Return the [X, Y] coordinate for the center point of the cell that contains the specified text.  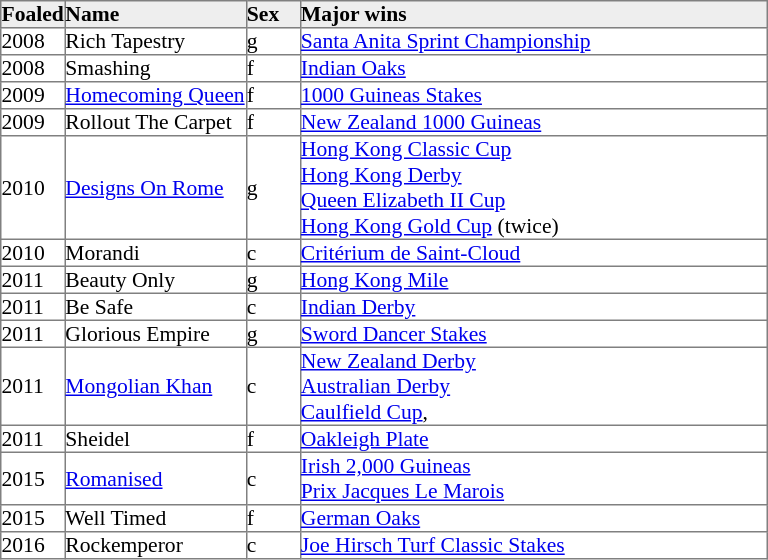
Smashing [156, 68]
Rollout The Carpet [156, 122]
Critérium de Saint-Cloud [533, 252]
Indian Oaks [533, 68]
Sex [273, 14]
New Zealand 1000 Guineas [533, 122]
Romanised [156, 478]
Rich Tapestry [156, 42]
Glorious Empire [156, 334]
Morandi [156, 252]
Rockemperor [156, 546]
Oakleigh Plate [533, 438]
1000 Guineas Stakes [533, 96]
Hong Kong Mile [533, 280]
Major wins [533, 14]
Sword Dancer Stakes [533, 334]
Sheidel [156, 438]
2016 [33, 546]
Homecoming Queen [156, 96]
Foaled [33, 14]
Designs On Rome [156, 188]
Name [156, 14]
New Zealand DerbyAustralian DerbyCaulfield Cup, [533, 386]
Irish 2,000 Guineas Prix Jacques Le Marois [533, 478]
Be Safe [156, 306]
Mongolian Khan [156, 386]
Well Timed [156, 518]
Indian Derby [533, 306]
Joe Hirsch Turf Classic Stakes [533, 546]
Santa Anita Sprint Championship [533, 42]
Beauty Only [156, 280]
Hong Kong Classic Cup Hong Kong Derby Queen Elizabeth II Cup Hong Kong Gold Cup (twice) [533, 188]
German Oaks [533, 518]
